Return (x, y) of the center of cell containing provided text 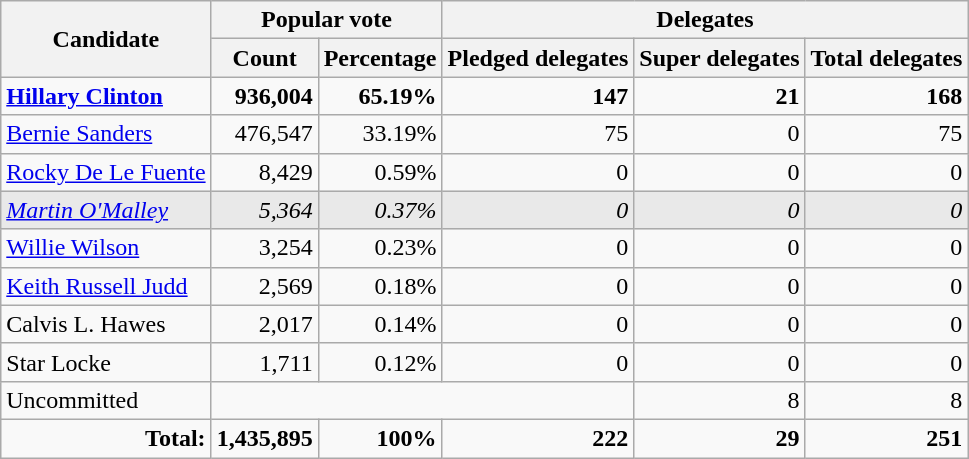
Keith Russell Judd (106, 286)
3,254 (264, 248)
Rocky De Le Fuente (106, 172)
0.37% (380, 210)
8,429 (264, 172)
Willie Wilson (106, 248)
0.12% (380, 362)
222 (538, 438)
476,547 (264, 134)
Star Locke (106, 362)
1,711 (264, 362)
0.14% (380, 324)
Percentage (380, 58)
936,004 (264, 96)
Calvis L. Hawes (106, 324)
0.18% (380, 286)
Total delegates (886, 58)
251 (886, 438)
Uncommitted (106, 400)
Martin O'Malley (106, 210)
0.23% (380, 248)
Popular vote (326, 20)
33.19% (380, 134)
21 (720, 96)
5,364 (264, 210)
2,017 (264, 324)
Candidate (106, 39)
Hillary Clinton (106, 96)
1,435,895 (264, 438)
2,569 (264, 286)
29 (720, 438)
147 (538, 96)
Super delegates (720, 58)
65.19% (380, 96)
100% (380, 438)
0.59% (380, 172)
Bernie Sanders (106, 134)
Pledged delegates (538, 58)
Count (264, 58)
Delegates (705, 20)
168 (886, 96)
Total: (106, 438)
